Pinpoint the cell where the given text exists, returning its (x, y) midpoint coordinate. 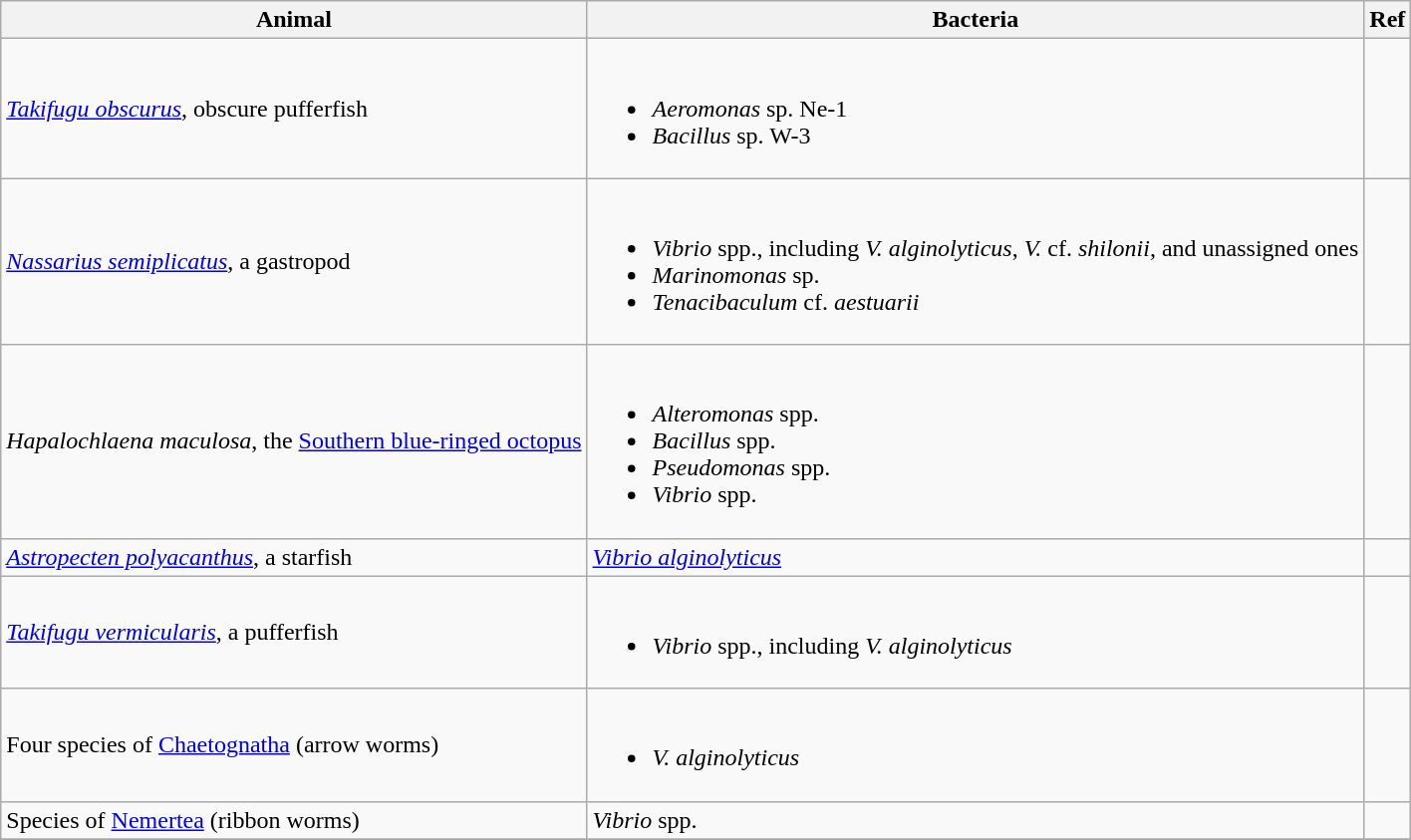
Takifugu vermicularis, a pufferfish (294, 632)
Vibrio spp., including V. alginolyticus (976, 632)
Ref (1387, 20)
Takifugu obscurus, obscure pufferfish (294, 109)
Vibrio spp., including V. alginolyticus, V. cf. shilonii, and unassigned onesMarinomonas sp.Tenacibaculum cf. aestuarii (976, 261)
Aeromonas sp. Ne-1Bacillus sp. W-3 (976, 109)
Animal (294, 20)
Species of Nemertea (ribbon worms) (294, 820)
Bacteria (976, 20)
Vibrio alginolyticus (976, 557)
Vibrio spp. (976, 820)
Four species of Chaetognatha (arrow worms) (294, 745)
Hapalochlaena maculosa, the Southern blue-ringed octopus (294, 441)
Nassarius semiplicatus, a gastropod (294, 261)
Astropecten polyacanthus, a starfish (294, 557)
Alteromonas spp.Bacillus spp.Pseudomonas spp.Vibrio spp. (976, 441)
V. alginolyticus (976, 745)
